Capture the cell that displays the provided text and extract its (X, Y) central coordinate. 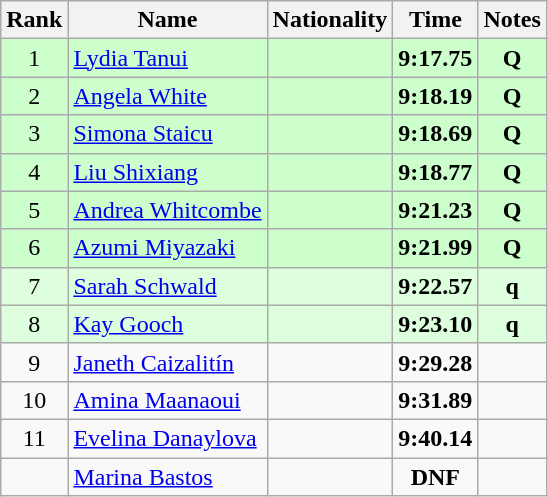
9:40.14 (436, 438)
9:22.57 (436, 286)
Nationality (330, 20)
Andrea Whitcombe (168, 210)
7 (34, 286)
Time (436, 20)
1 (34, 58)
9:29.28 (436, 362)
DNF (436, 477)
8 (34, 324)
9:18.69 (436, 134)
Marina Bastos (168, 477)
Kay Gooch (168, 324)
Sarah Schwald (168, 286)
Angela White (168, 96)
Azumi Miyazaki (168, 248)
Simona Staicu (168, 134)
2 (34, 96)
Name (168, 20)
3 (34, 134)
6 (34, 248)
5 (34, 210)
10 (34, 400)
9:31.89 (436, 400)
Evelina Danaylova (168, 438)
9:17.75 (436, 58)
9:21.99 (436, 248)
9:18.19 (436, 96)
9:21.23 (436, 210)
4 (34, 172)
9:18.77 (436, 172)
9:23.10 (436, 324)
Amina Maanaoui (168, 400)
9 (34, 362)
Lydia Tanui (168, 58)
Janeth Caizalitín (168, 362)
Notes (512, 20)
Rank (34, 20)
11 (34, 438)
Liu Shixiang (168, 172)
